Return (x, y) of the center of cell containing provided text 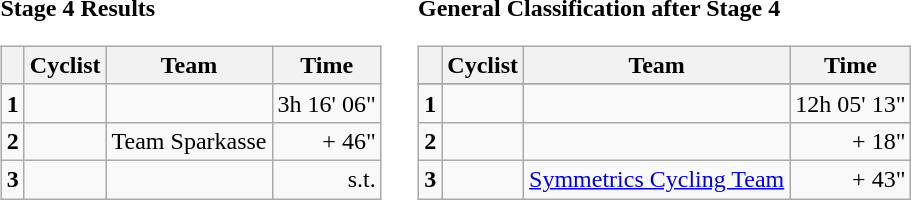
s.t. (326, 179)
Team Sparkasse (189, 141)
+ 43" (850, 179)
12h 05' 13" (850, 103)
+ 46" (326, 141)
+ 18" (850, 141)
3h 16' 06" (326, 103)
Symmetrics Cycling Team (657, 179)
